Determine the [X, Y] coordinate at the center of the cell enclosing the given text.  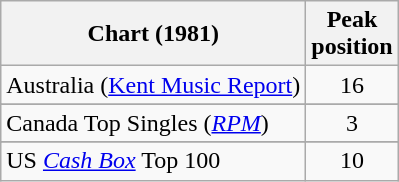
16 [352, 85]
Australia (Kent Music Report) [154, 85]
3 [352, 123]
10 [352, 161]
US Cash Box Top 100 [154, 161]
Canada Top Singles (RPM) [154, 123]
Chart (1981) [154, 34]
Peakposition [352, 34]
